Find where the given text appears and provide that cell's center as (x, y) coordinate. 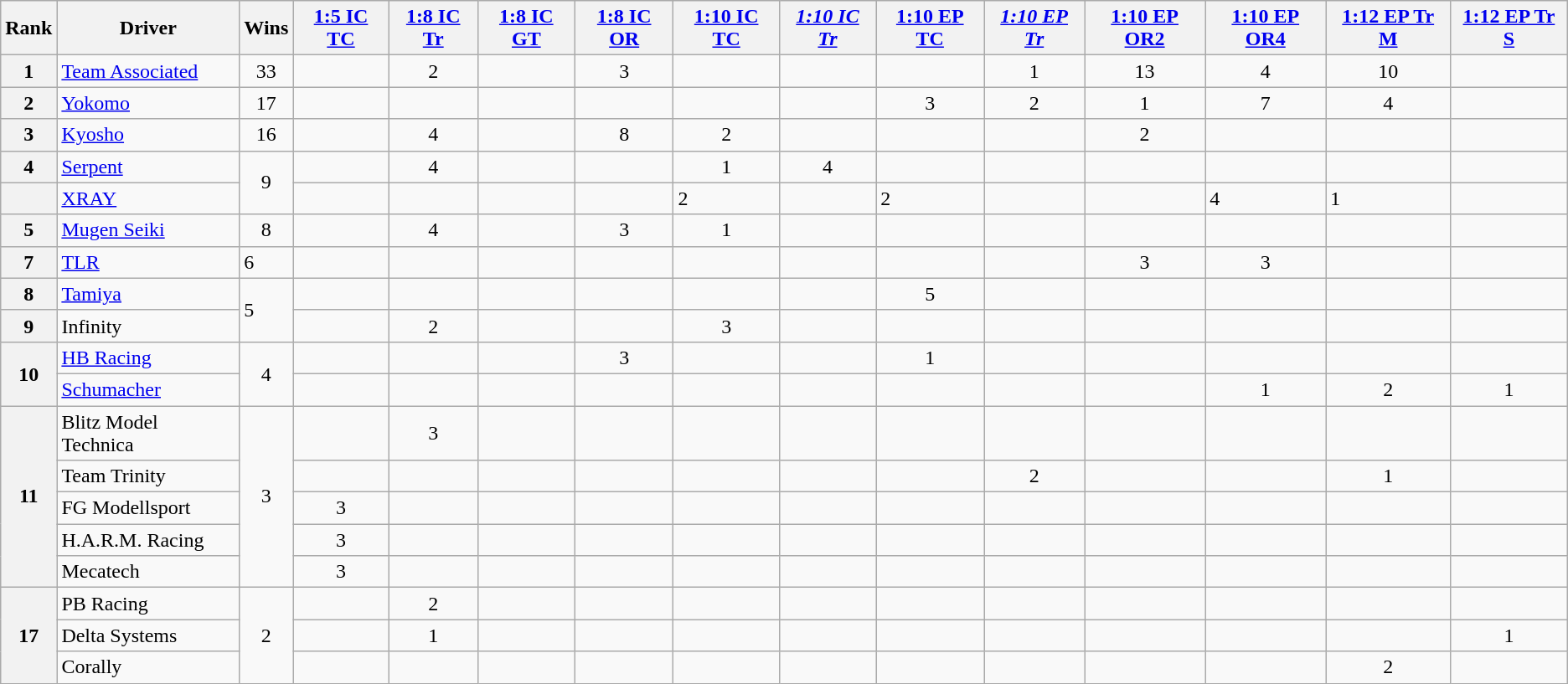
Delta Systems (148, 635)
1:10 EP TC (930, 28)
Schumacher (148, 389)
1:10 EP OR2 (1145, 28)
1:5 IC TC (341, 28)
Rank (28, 28)
1:8 IC GT (526, 28)
Yokomo (148, 103)
1:12 EP Tr S (1509, 28)
1:8 IC OR (624, 28)
Driver (148, 28)
1:10 IC TC (726, 28)
Kyosho (148, 135)
Team Trinity (148, 476)
16 (266, 135)
1:10 EP OR4 (1266, 28)
Corally (148, 667)
Mecatech (148, 572)
Blitz Model Technica (148, 432)
6 (266, 262)
33 (266, 71)
11 (28, 496)
TLR (148, 262)
PB Racing (148, 604)
1:8 IC Tr (433, 28)
Mugen Seiki (148, 230)
Serpent (148, 167)
Tamiya (148, 294)
1:10 IC Tr (828, 28)
XRAY (148, 198)
H.A.R.M. Racing (148, 540)
FG Modellsport (148, 508)
Infinity (148, 326)
Team Associated (148, 71)
13 (1145, 71)
Wins (266, 28)
1:12 EP Tr M (1389, 28)
1:10 EP Tr (1034, 28)
HB Racing (148, 357)
